From the cell containing the given text, extract its center point as [X, Y] coordinate. 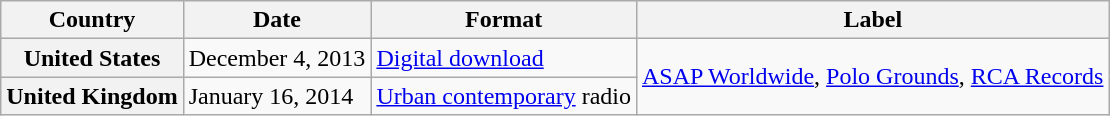
Digital download [504, 58]
Country [92, 20]
United States [92, 58]
Label [872, 20]
Urban contemporary radio [504, 96]
United Kingdom [92, 96]
January 16, 2014 [277, 96]
December 4, 2013 [277, 58]
ASAP Worldwide, Polo Grounds, RCA Records [872, 77]
Date [277, 20]
Format [504, 20]
